Search for the cell housing the specified text and yield its [X, Y] center coordinate. 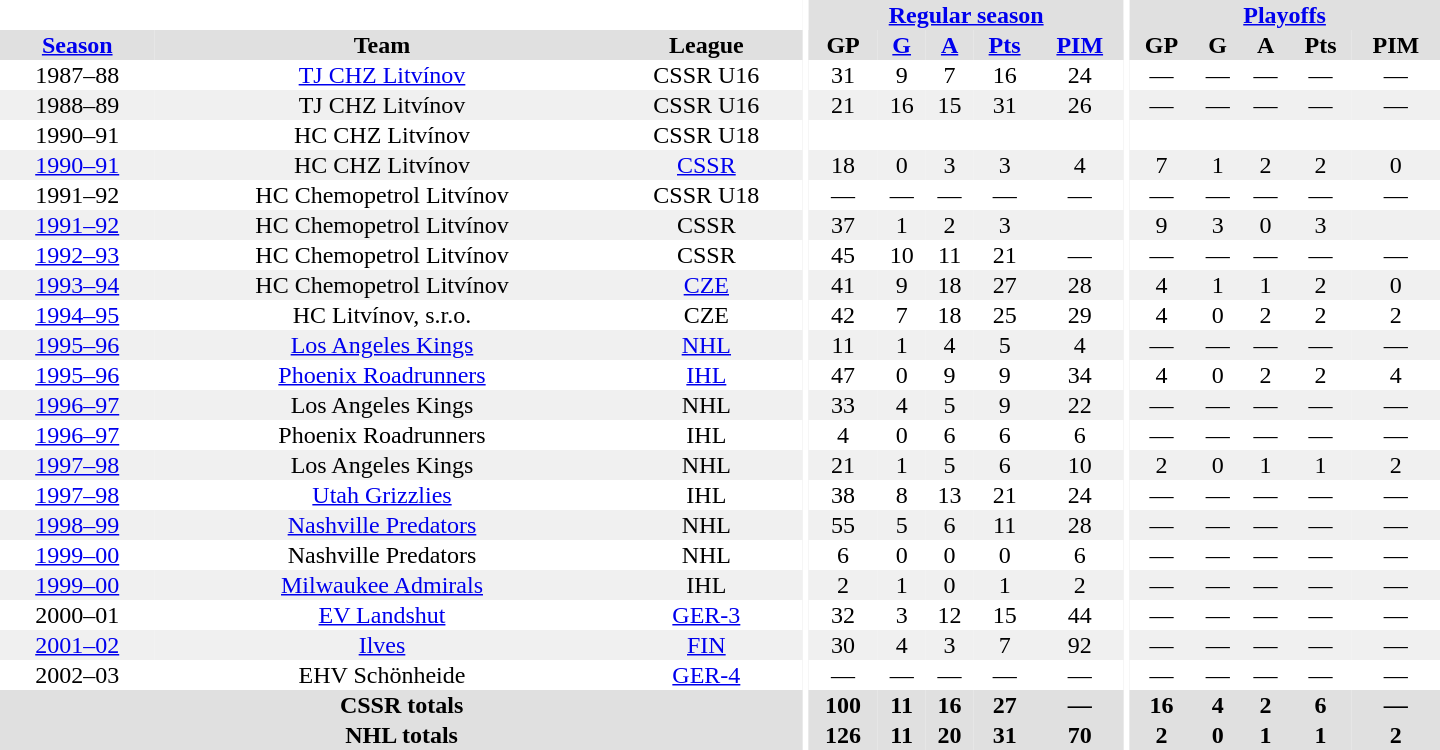
45 [842, 255]
100 [842, 705]
Season [77, 45]
126 [842, 735]
55 [842, 525]
GER-4 [707, 675]
26 [1080, 105]
2000–01 [77, 615]
42 [842, 315]
Milwaukee Admirals [382, 585]
33 [842, 405]
2001–02 [77, 645]
FIN [707, 645]
GER-3 [707, 615]
29 [1080, 315]
8 [902, 495]
CSSR totals [402, 705]
Ilves [382, 645]
22 [1080, 405]
NHL totals [402, 735]
41 [842, 285]
13 [950, 495]
EHV Schönheide [382, 675]
20 [950, 735]
38 [842, 495]
32 [842, 615]
30 [842, 645]
47 [842, 375]
70 [1080, 735]
1988–89 [77, 105]
44 [1080, 615]
92 [1080, 645]
1994–95 [77, 315]
1993–94 [77, 285]
37 [842, 225]
2002–03 [77, 675]
Utah Grizzlies [382, 495]
25 [1005, 315]
EV Landshut [382, 615]
1992–93 [77, 255]
Regular season [966, 15]
Playoffs [1284, 15]
Team [382, 45]
34 [1080, 375]
HC Litvínov, s.r.o. [382, 315]
League [707, 45]
1998–99 [77, 525]
1987–88 [77, 75]
12 [950, 615]
